Find where the given text appears and provide that cell's center as [X, Y] coordinate. 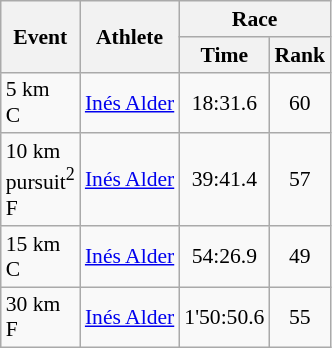
Athlete [130, 36]
49 [300, 256]
5 km C [40, 102]
Race [254, 19]
15 km C [40, 256]
Rank [300, 55]
1'50:50.6 [224, 318]
57 [300, 180]
60 [300, 102]
39:41.4 [224, 180]
Time [224, 55]
Event [40, 36]
10 km pursuit2 F [40, 180]
18:31.6 [224, 102]
54:26.9 [224, 256]
30 km F [40, 318]
55 [300, 318]
